Return the [X, Y] coordinate for the center point of the cell that contains the specified text.  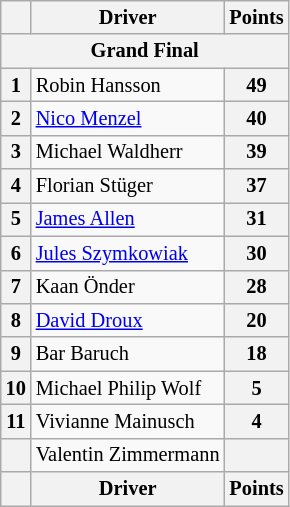
37 [257, 186]
49 [257, 85]
Bar Baruch [128, 354]
Nico Menzel [128, 118]
20 [257, 320]
Vivianne Mainusch [128, 421]
30 [257, 253]
11 [16, 421]
39 [257, 152]
18 [257, 354]
40 [257, 118]
1 [16, 85]
6 [16, 253]
Grand Final [145, 51]
Jules Szymkowiak [128, 253]
28 [257, 287]
Florian Stüger [128, 186]
3 [16, 152]
Kaan Önder [128, 287]
Michael Waldherr [128, 152]
31 [257, 219]
Michael Philip Wolf [128, 388]
10 [16, 388]
James Allen [128, 219]
2 [16, 118]
8 [16, 320]
David Droux [128, 320]
9 [16, 354]
Robin Hansson [128, 85]
7 [16, 287]
Valentin Zimmermann [128, 455]
